Extract the (x, y) coordinate from the center of the cell holding the provided text.  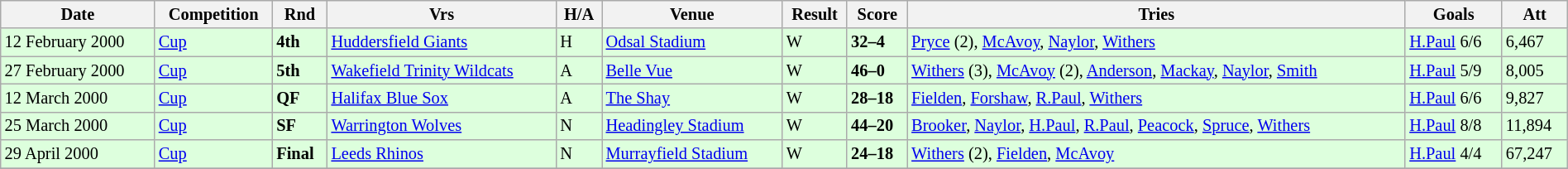
The Shay (692, 98)
Headingley Stadium (692, 126)
Brooker, Naylor, H.Paul, R.Paul, Peacock, Spruce, Withers (1156, 126)
29 April 2000 (78, 154)
H.Paul 8/8 (1454, 126)
44–20 (877, 126)
Huddersfield Giants (442, 42)
Result (815, 14)
Murrayfield Stadium (692, 154)
11,894 (1535, 126)
9,827 (1535, 98)
Leeds Rhinos (442, 154)
Withers (2), Fielden, McAvoy (1156, 154)
H.Paul 5/9 (1454, 70)
Wakefield Trinity Wildcats (442, 70)
QF (299, 98)
Final (299, 154)
4th (299, 42)
Tries (1156, 14)
12 March 2000 (78, 98)
Competition (213, 14)
8,005 (1535, 70)
25 March 2000 (78, 126)
5th (299, 70)
46–0 (877, 70)
Halifax Blue Sox (442, 98)
67,247 (1535, 154)
Goals (1454, 14)
SF (299, 126)
12 February 2000 (78, 42)
Withers (3), McAvoy (2), Anderson, Mackay, Naylor, Smith (1156, 70)
H (579, 42)
6,467 (1535, 42)
Att (1535, 14)
H/A (579, 14)
Fielden, Forshaw, R.Paul, Withers (1156, 98)
H.Paul 4/4 (1454, 154)
32–4 (877, 42)
28–18 (877, 98)
Venue (692, 14)
Date (78, 14)
Vrs (442, 14)
Rnd (299, 14)
Warrington Wolves (442, 126)
Odsal Stadium (692, 42)
24–18 (877, 154)
Belle Vue (692, 70)
27 February 2000 (78, 70)
Score (877, 14)
Pryce (2), McAvoy, Naylor, Withers (1156, 42)
